Determine the (x, y) coordinate at the center of the cell enclosing the given text.  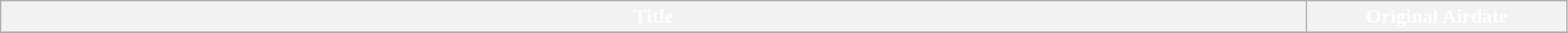
Original Airdate (1437, 17)
Title (653, 17)
